Identify which cell holds the provided text, then report its (x, y) central coordinate. 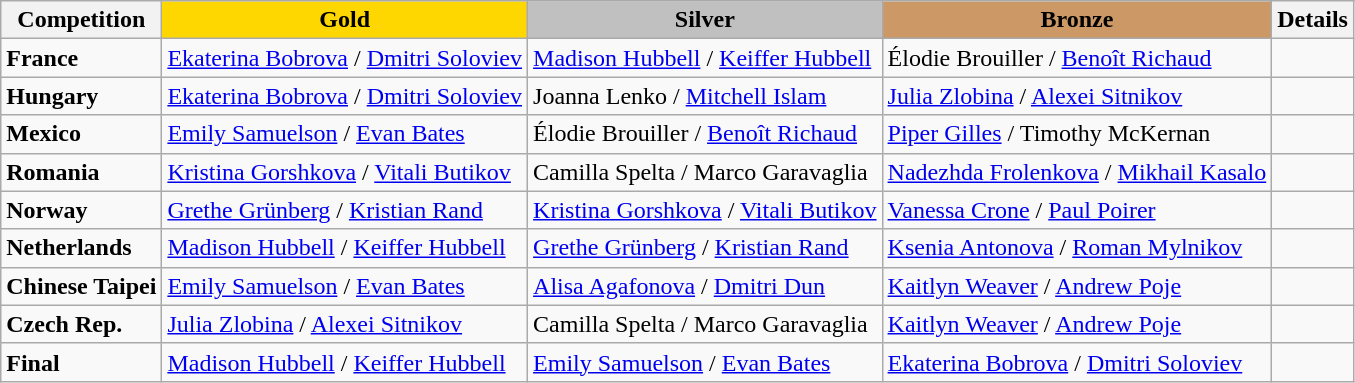
Netherlands (82, 248)
Piper Gilles / Timothy McKernan (1077, 134)
Joanna Lenko / Mitchell Islam (706, 96)
Silver (706, 20)
Alisa Agafonova / Dmitri Dun (706, 286)
Details (1313, 20)
Vanessa Crone / Paul Poirer (1077, 210)
Nadezhda Frolenkova / Mikhail Kasalo (1077, 172)
Czech Rep. (82, 324)
Romania (82, 172)
Competition (82, 20)
Gold (345, 20)
Chinese Taipei (82, 286)
Mexico (82, 134)
Hungary (82, 96)
Ksenia Antonova / Roman Mylnikov (1077, 248)
France (82, 58)
Norway (82, 210)
Final (82, 362)
Bronze (1077, 20)
